Search for the cell housing the specified text and yield its (X, Y) center coordinate. 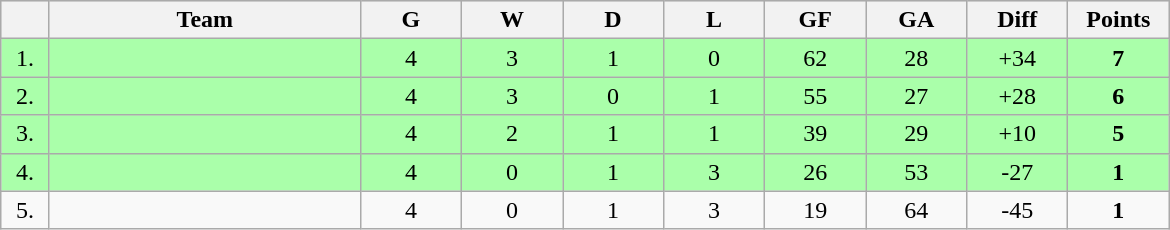
D (612, 20)
-27 (1018, 172)
7 (1118, 58)
2. (26, 96)
4. (26, 172)
GA (916, 20)
GF (816, 20)
1. (26, 58)
3. (26, 134)
+10 (1018, 134)
27 (916, 96)
2 (512, 134)
6 (1118, 96)
W (512, 20)
64 (916, 210)
L (714, 20)
19 (816, 210)
Points (1118, 20)
-45 (1018, 210)
39 (816, 134)
29 (916, 134)
5 (1118, 134)
G (410, 20)
53 (916, 172)
26 (816, 172)
+34 (1018, 58)
5. (26, 210)
Team (204, 20)
+28 (1018, 96)
55 (816, 96)
62 (816, 58)
Diff (1018, 20)
28 (916, 58)
